Detect which cell encompasses the target text, then output its [x, y] center coordinate. 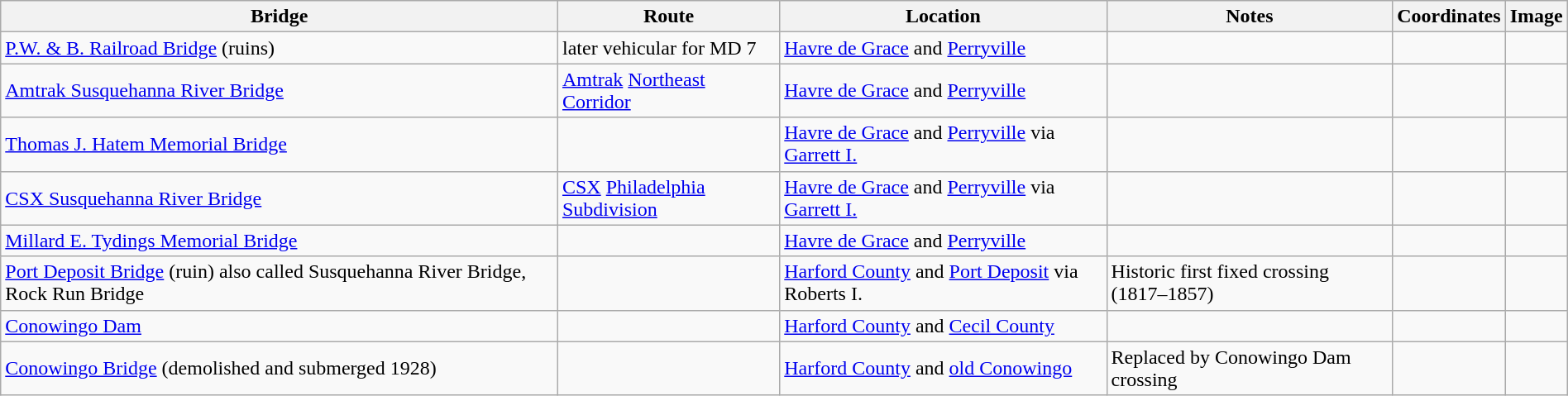
Thomas J. Hatem Memorial Bridge [280, 144]
Notes [1250, 17]
Bridge [280, 17]
Harford County and Port Deposit via Roberts I. [943, 283]
Location [943, 17]
Amtrak Susquehanna River Bridge [280, 91]
Image [1537, 17]
Replaced by Conowingo Dam crossing [1250, 369]
Port Deposit Bridge (ruin) also called Susquehanna River Bridge, Rock Run Bridge [280, 283]
Harford County and old Conowingo [943, 369]
Conowingo Bridge (demolished and submerged 1928) [280, 369]
Historic first fixed crossing (1817–1857) [1250, 283]
Harford County and Cecil County [943, 326]
CSX Susquehanna River Bridge [280, 198]
Conowingo Dam [280, 326]
Millard E. Tydings Memorial Bridge [280, 241]
CSX Philadelphia Subdivision [668, 198]
P.W. & B. Railroad Bridge (ruins) [280, 48]
Amtrak Northeast Corridor [668, 91]
later vehicular for MD 7 [668, 48]
Coordinates [1449, 17]
Route [668, 17]
